Return the [X, Y] coordinate for the center point of the cell that contains the specified text.  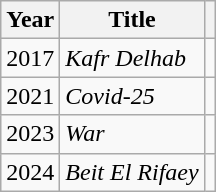
2023 [30, 134]
War [132, 134]
2024 [30, 172]
Beit El Rifaey [132, 172]
Covid-25 [132, 96]
Title [132, 20]
Kafr Delhab [132, 58]
2021 [30, 96]
Year [30, 20]
2017 [30, 58]
